Scan for the cell matching the given text and deliver its [X, Y] coordinate at center. 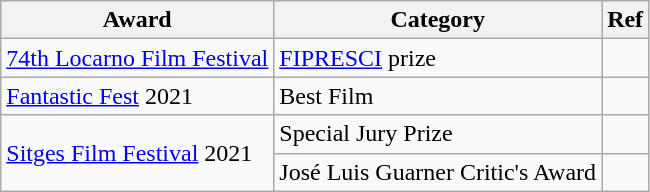
Sitges Film Festival 2021 [138, 153]
FIPRESCI prize [438, 58]
Category [438, 20]
Best Film [438, 96]
Fantastic Fest 2021 [138, 96]
José Luis Guarner Critic's Award [438, 172]
74th Locarno Film Festival [138, 58]
Special Jury Prize [438, 134]
Award [138, 20]
Ref [626, 20]
